Find where the given text appears and provide that cell's center as [x, y] coordinate. 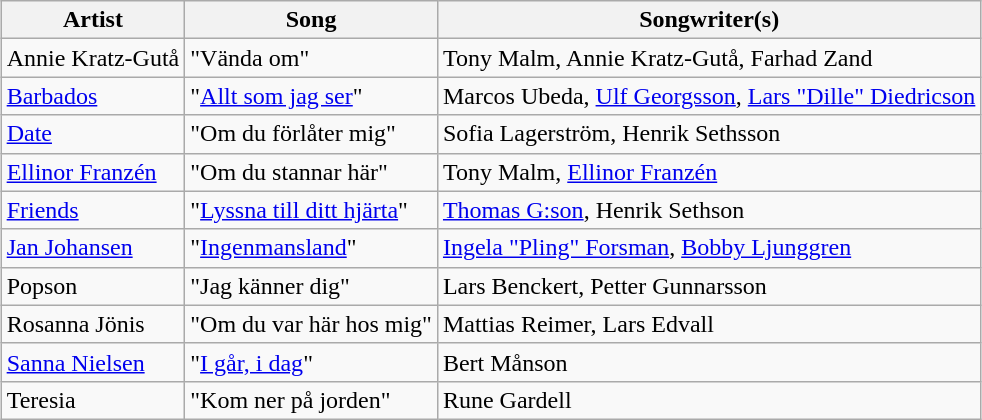
"Kom ner på jorden" [312, 400]
Annie Kratz-Gutå [93, 58]
Song [312, 20]
Thomas G:son, Henrik Sethson [708, 210]
Rune Gardell [708, 400]
Ingela "Pling" Forsman, Bobby Ljunggren [708, 248]
Popson [93, 286]
Tony Malm, Ellinor Franzén [708, 172]
Bert Månson [708, 362]
"Lyssna till ditt hjärta" [312, 210]
Barbados [93, 96]
Ellinor Franzén [93, 172]
Lars Benckert, Petter Gunnarsson [708, 286]
"Vända om" [312, 58]
"Om du förlåter mig" [312, 134]
Sanna Nielsen [93, 362]
Songwriter(s) [708, 20]
Mattias Reimer, Lars Edvall [708, 324]
"Ingenmansland" [312, 248]
Friends [93, 210]
Artist [93, 20]
"Om du stannar här" [312, 172]
Date [93, 134]
"Jag känner dig" [312, 286]
Tony Malm, Annie Kratz-Gutå, Farhad Zand [708, 58]
Sofia Lagerström, Henrik Sethsson [708, 134]
"Om du var här hos mig" [312, 324]
Teresia [93, 400]
"Allt som jag ser" [312, 96]
Marcos Ubeda, Ulf Georgsson, Lars "Dille" Diedricson [708, 96]
Rosanna Jönis [93, 324]
Jan Johansen [93, 248]
"I går, i dag" [312, 362]
